Locate the cell with the specified text and output its (X, Y) center coordinate. 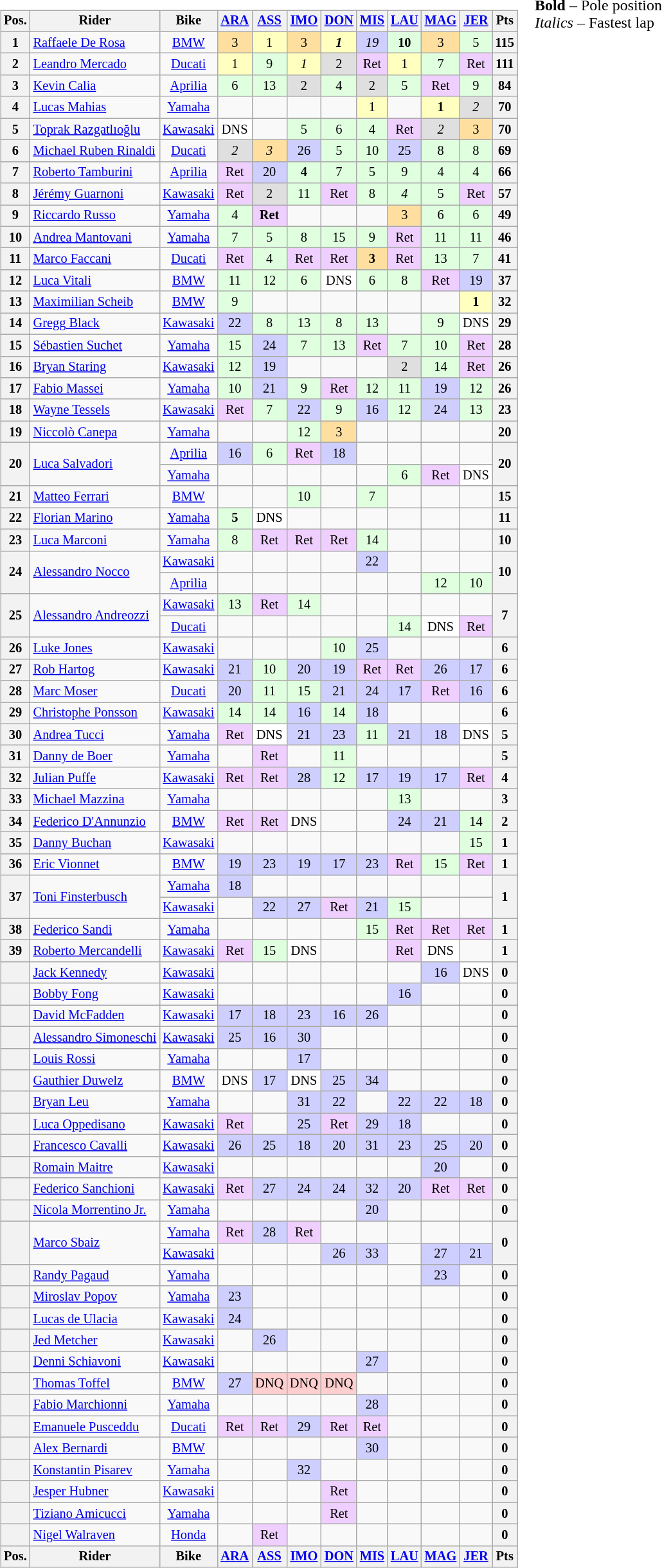
Lucas de Ulacia (95, 1319)
Jérémy Guarnoni (95, 194)
Louis Rossi (95, 1059)
Bryan Leu (95, 1102)
Florian Marino (95, 519)
Jed Metcher (95, 1341)
Federico Sanchioni (95, 1189)
Lucas Mahias (95, 107)
Luca Salvadori (95, 464)
Francesco Cavalli (95, 1146)
Niccolò Canepa (95, 432)
Konstantin Pisarev (95, 1470)
57 (505, 194)
49 (505, 216)
Kevin Calia (95, 86)
Gregg Black (95, 324)
84 (505, 86)
Luca Vitali (95, 281)
Sébastien Suchet (95, 345)
Luke Jones (95, 648)
39 (15, 951)
Marc Moser (95, 691)
Julian Puffe (95, 778)
Rob Hartog (95, 670)
Michael Ruben Rinaldi (95, 151)
115 (505, 42)
Maximilian Scheib (95, 302)
Bryan Staring (95, 367)
Nicola Morrentino Jr. (95, 1211)
Raffaele De Rosa (95, 42)
Romain Maitre (95, 1167)
Fabio Massei (95, 389)
Federico D'Annunzio (95, 821)
Emanuele Pusceddu (95, 1427)
Jack Kennedy (95, 973)
Federico Sandi (95, 929)
Danny Buchan (95, 843)
Toprak Razgatlıoğlu (95, 129)
35 (15, 843)
Jesper Hubner (95, 1492)
Randy Pagaud (95, 1276)
46 (505, 237)
Luca Oppedisano (95, 1124)
Thomas Toffel (95, 1384)
Riccardo Russo (95, 216)
66 (505, 172)
Gauthier Duwelz (95, 1081)
David McFadden (95, 1016)
Eric Vionnet (95, 864)
Bobby Fong (95, 994)
111 (505, 64)
Luca Marconi (95, 540)
Honda (188, 1535)
Wayne Tessels (95, 410)
Matteo Ferrari (95, 497)
Marco Sbaiz (95, 1243)
Alessandro Andreozzi (95, 616)
Nigel Walraven (95, 1535)
Christophe Ponsson (95, 713)
Miroslav Popov (95, 1297)
Michael Mazzina (95, 799)
Andrea Mantovani (95, 237)
38 (15, 929)
Andrea Tucci (95, 735)
Denni Schiavoni (95, 1362)
Marco Faccani (95, 259)
Alex Bernardi (95, 1448)
41 (505, 259)
Roberto Tamburini (95, 172)
Toni Finsterbusch (95, 897)
69 (505, 151)
Alessandro Nocco (95, 572)
Danny de Boer (95, 756)
Fabio Marchionni (95, 1405)
Leandro Mercado (95, 64)
Tiziano Amicucci (95, 1513)
36 (15, 864)
Roberto Mercandelli (95, 951)
Alessandro Simoneschi (95, 1037)
